Capture the cell that displays the provided text and extract its [X, Y] central coordinate. 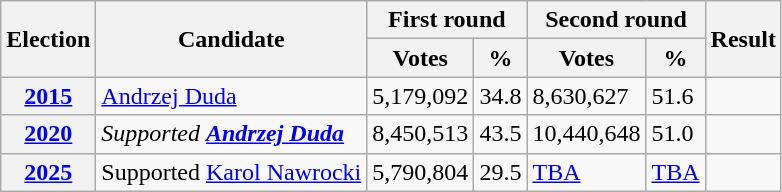
34.8 [500, 96]
First round [447, 20]
Candidate [232, 39]
Second round [616, 20]
Supported Karol Nawrocki [232, 172]
10,440,648 [586, 134]
51.0 [676, 134]
5,179,092 [420, 96]
Election [48, 39]
8,630,627 [586, 96]
51.6 [676, 96]
8,450,513 [420, 134]
2015 [48, 96]
5,790,804 [420, 172]
Result [743, 39]
29.5 [500, 172]
Supported Andrzej Duda [232, 134]
Andrzej Duda [232, 96]
2020 [48, 134]
2025 [48, 172]
43.5 [500, 134]
